Detect which cell encompasses the target text, then output its (X, Y) center coordinate. 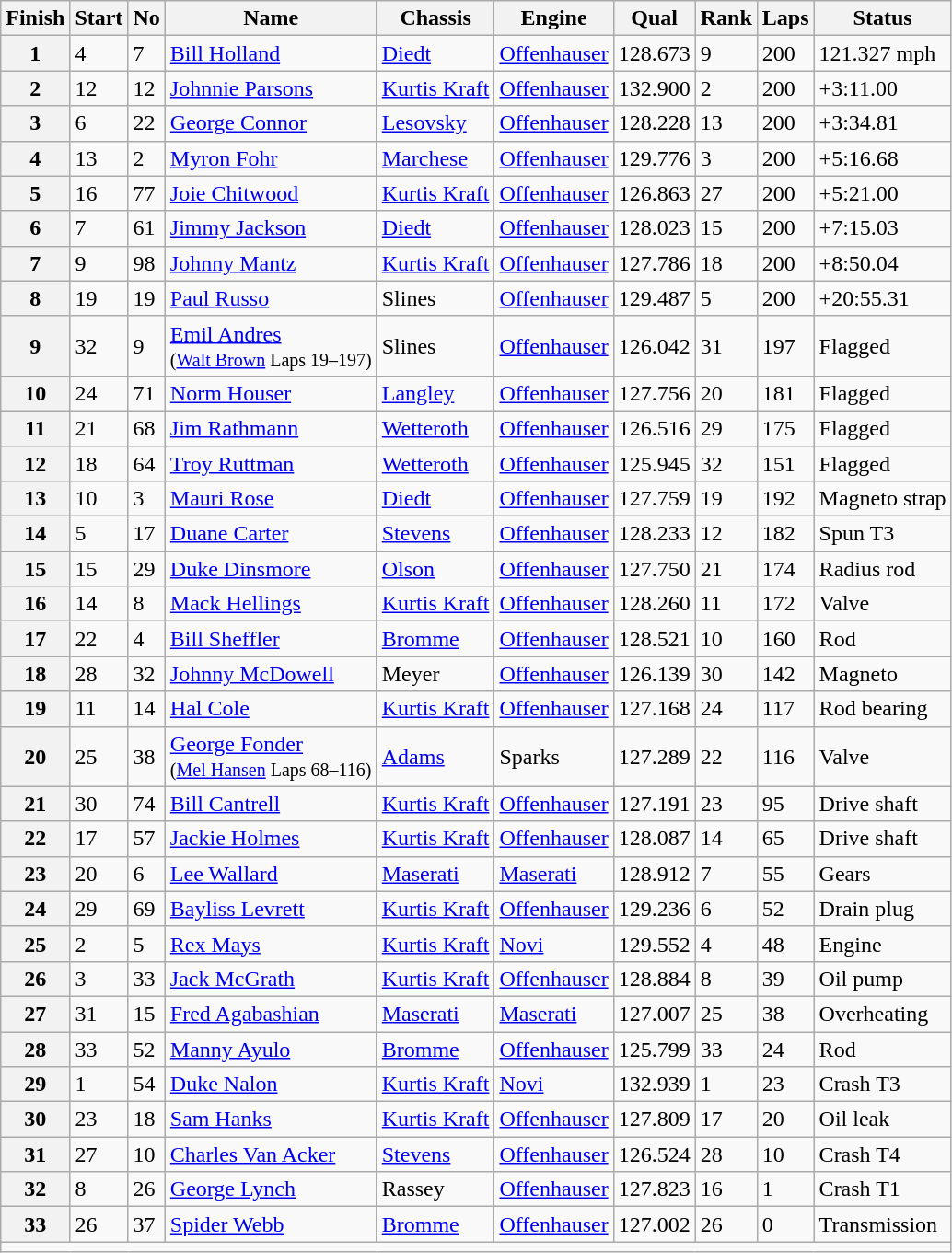
Olson (435, 569)
Magneto (882, 674)
Duke Dinsmore (271, 569)
129.236 (654, 909)
127.002 (654, 1224)
Chassis (435, 18)
Johnnie Parsons (271, 88)
39 (785, 979)
Jackie Holmes (271, 839)
0 (785, 1224)
192 (785, 499)
127.759 (654, 499)
116 (785, 757)
129.552 (654, 944)
Finish (35, 18)
142 (785, 674)
57 (146, 839)
48 (785, 944)
54 (146, 1085)
126.863 (654, 193)
Laps (785, 18)
+20:55.31 (882, 298)
126.524 (654, 1154)
Adams (435, 757)
69 (146, 909)
128.912 (654, 874)
77 (146, 193)
68 (146, 428)
127.750 (654, 569)
Status (882, 18)
121.327 mph (882, 53)
Bayliss Levrett (271, 909)
Hal Cole (271, 709)
Lee Wallard (271, 874)
Marchese (435, 158)
127.007 (654, 1014)
Sam Hanks (271, 1120)
Magneto strap (882, 499)
Crash T1 (882, 1189)
129.776 (654, 158)
Jim Rathmann (271, 428)
127.168 (654, 709)
Rank (726, 18)
175 (785, 428)
Langley (435, 393)
No (146, 18)
127.191 (654, 804)
Rod bearing (882, 709)
128.228 (654, 123)
Name (271, 18)
128.233 (654, 534)
Sparks (554, 757)
128.884 (654, 979)
160 (785, 639)
Meyer (435, 674)
Jack McGrath (271, 979)
127.786 (654, 263)
Bill Cantrell (271, 804)
Gears (882, 874)
117 (785, 709)
Bill Sheffler (271, 639)
197 (785, 346)
Oil leak (882, 1120)
65 (785, 839)
127.289 (654, 757)
+3:34.81 (882, 123)
132.900 (654, 88)
Joie Chitwood (271, 193)
74 (146, 804)
151 (785, 463)
128.260 (654, 604)
37 (146, 1224)
Duane Carter (271, 534)
Norm Houser (271, 393)
126.516 (654, 428)
128.087 (654, 839)
128.023 (654, 228)
182 (785, 534)
George Fonder (Mel Hansen Laps 68–116) (271, 757)
George Connor (271, 123)
181 (785, 393)
Rassey (435, 1189)
125.945 (654, 463)
Spun T3 (882, 534)
Oil pump (882, 979)
+5:21.00 (882, 193)
Mack Hellings (271, 604)
Fred Agabashian (271, 1014)
Rex Mays (271, 944)
61 (146, 228)
Emil Andres(Walt Brown Laps 19–197) (271, 346)
129.487 (654, 298)
Johnny McDowell (271, 674)
127.823 (654, 1189)
+3:11.00 (882, 88)
128.521 (654, 639)
Bill Holland (271, 53)
95 (785, 804)
55 (785, 874)
Crash T3 (882, 1085)
Crash T4 (882, 1154)
+5:16.68 (882, 158)
Drain plug (882, 909)
Troy Ruttman (271, 463)
Jimmy Jackson (271, 228)
128.673 (654, 53)
132.939 (654, 1085)
Johnny Mantz (271, 263)
+7:15.03 (882, 228)
98 (146, 263)
Qual (654, 18)
126.042 (654, 346)
Myron Fohr (271, 158)
172 (785, 604)
174 (785, 569)
Paul Russo (271, 298)
125.799 (654, 1049)
+8:50.04 (882, 263)
126.139 (654, 674)
Radius rod (882, 569)
127.756 (654, 393)
Lesovsky (435, 123)
Manny Ayulo (271, 1049)
Overheating (882, 1014)
71 (146, 393)
127.809 (654, 1120)
George Lynch (271, 1189)
Charles Van Acker (271, 1154)
Transmission (882, 1224)
Duke Nalon (271, 1085)
64 (146, 463)
Mauri Rose (271, 499)
Start (99, 18)
Spider Webb (271, 1224)
